Provide the [x, y] coordinate of the cell's center where the given text is located.  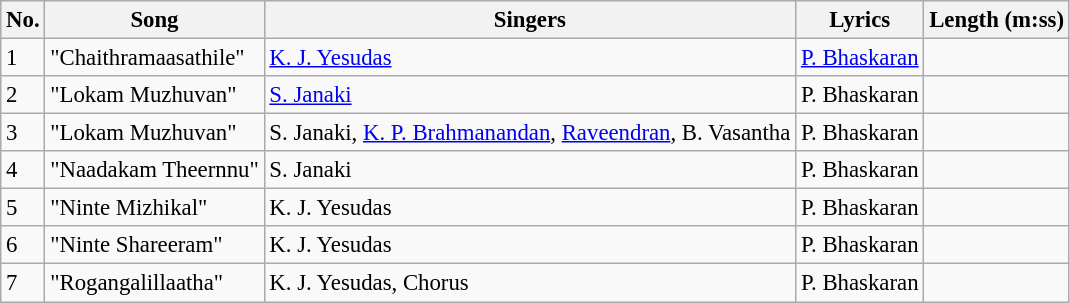
7 [23, 283]
"Ninte Shareeram" [154, 245]
3 [23, 133]
Singers [530, 20]
6 [23, 245]
2 [23, 95]
"Rogangalillaatha" [154, 283]
"Ninte Mizhikal" [154, 208]
"Chaithramaasathile" [154, 58]
S. Janaki, K. P. Brahmanandan, Raveendran, B. Vasantha [530, 133]
5 [23, 208]
"Naadakam Theernnu" [154, 170]
No. [23, 20]
Song [154, 20]
Lyrics [860, 20]
1 [23, 58]
4 [23, 170]
K. J. Yesudas, Chorus [530, 283]
Length (m:ss) [996, 20]
